Detect which cell encompasses the target text, then output its (X, Y) center coordinate. 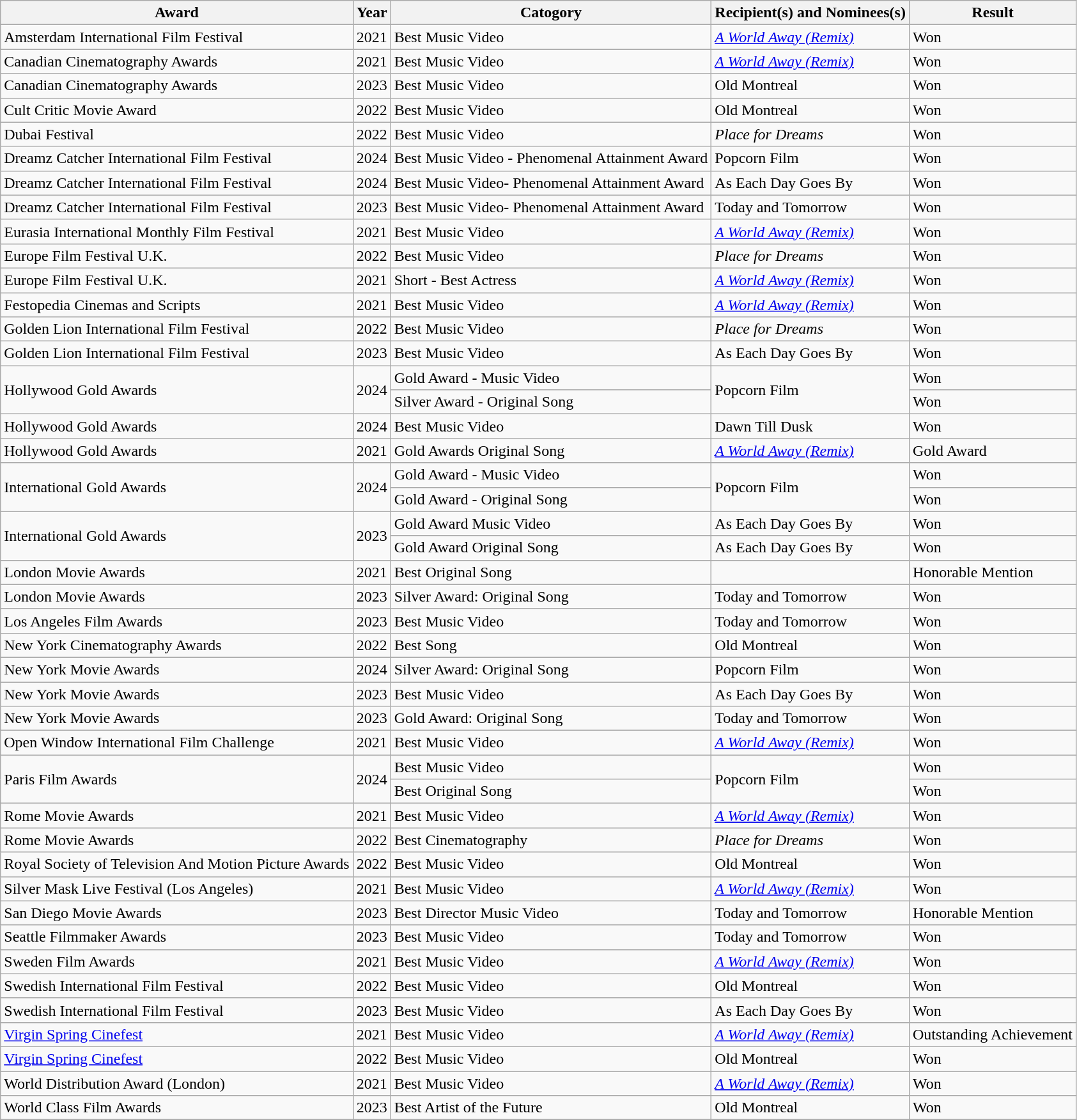
Short - Best Actress (551, 280)
Sweden Film Awards (176, 961)
Outstanding Achievement (992, 1034)
New York Cinematography Awards (176, 645)
Festopedia Cinemas and Scripts (176, 305)
Dawn Till Dusk (810, 426)
Gold Award: Original Song (551, 719)
World Distribution Award (London) (176, 1084)
Los Angeles Film Awards (176, 621)
Catogory (551, 13)
Result (992, 13)
Best Music Video - Phenomenal Attainment Award (551, 159)
Best Cinematography (551, 840)
Seattle Filmmaker Awards (176, 937)
Recipient(s) and Nominees(s) (810, 13)
Royal Society of Television And Motion Picture Awards (176, 864)
Gold Award - Original Song (551, 499)
Dubai Festival (176, 134)
Paris Film Awards (176, 779)
Year (372, 13)
Award (176, 13)
San Diego Movie Awards (176, 913)
Silver Mask Live Festival (Los Angeles) (176, 889)
Amsterdam International Film Festival (176, 37)
Gold Awards Original Song (551, 451)
Best Artist of the Future (551, 1108)
Open Window International Film Challenge (176, 743)
Gold Award Original Song (551, 548)
Eurasia International Monthly Film Festival (176, 231)
Silver Award - Original Song (551, 402)
Best Director Music Video (551, 913)
Gold Award Music Video (551, 524)
Best Song (551, 645)
World Class Film Awards (176, 1108)
Gold Award (992, 451)
Cult Critic Movie Award (176, 110)
